Return [x, y] of the center of cell containing provided text 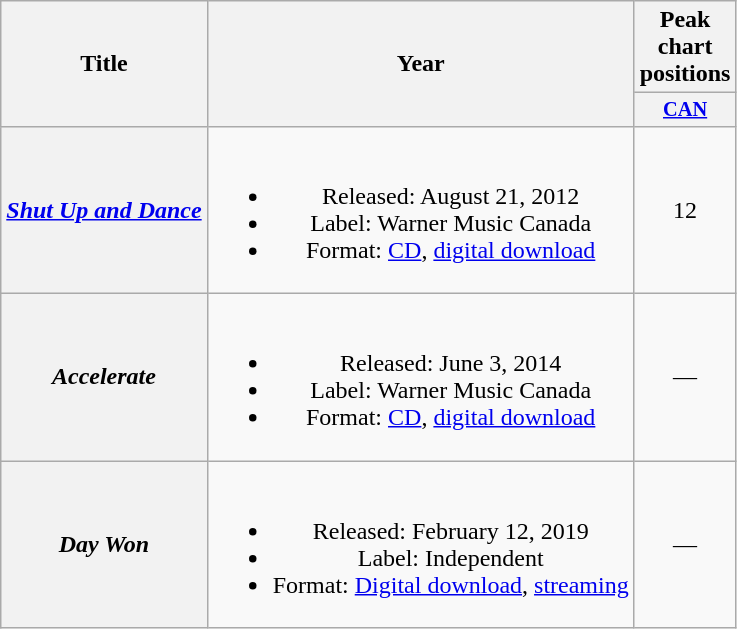
Day Won [104, 544]
CAN [685, 110]
Accelerate [104, 378]
Released: June 3, 2014Label: Warner Music CanadaFormat: CD, digital download [420, 378]
Shut Up and Dance [104, 210]
Released: February 12, 2019Label: IndependentFormat: Digital download, streaming [420, 544]
Released: August 21, 2012Label: Warner Music CanadaFormat: CD, digital download [420, 210]
12 [685, 210]
Title [104, 64]
Peak chart positions [685, 47]
Year [420, 64]
